Determine the (X, Y) coordinate at the center of the cell enclosing the given text.  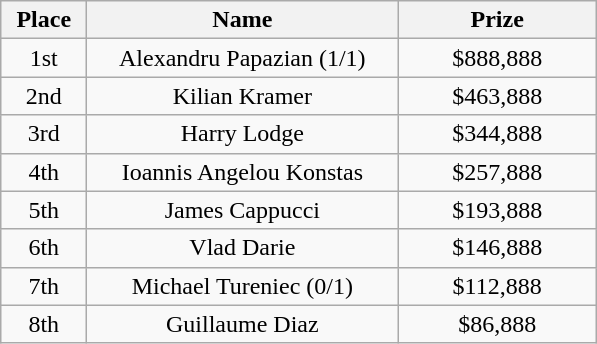
Alexandru Papazian (1/1) (242, 58)
Kilian Kramer (242, 96)
7th (44, 286)
Place (44, 20)
Prize (498, 20)
Guillaume Diaz (242, 324)
2nd (44, 96)
Michael Tureniec (0/1) (242, 286)
5th (44, 210)
$193,888 (498, 210)
James Cappucci (242, 210)
Name (242, 20)
$112,888 (498, 286)
8th (44, 324)
1st (44, 58)
$888,888 (498, 58)
Ioannis Angelou Konstas (242, 172)
$344,888 (498, 134)
6th (44, 248)
Vlad Darie (242, 248)
$257,888 (498, 172)
Harry Lodge (242, 134)
$463,888 (498, 96)
$86,888 (498, 324)
$146,888 (498, 248)
4th (44, 172)
3rd (44, 134)
